Capture the cell that displays the provided text and extract its [x, y] central coordinate. 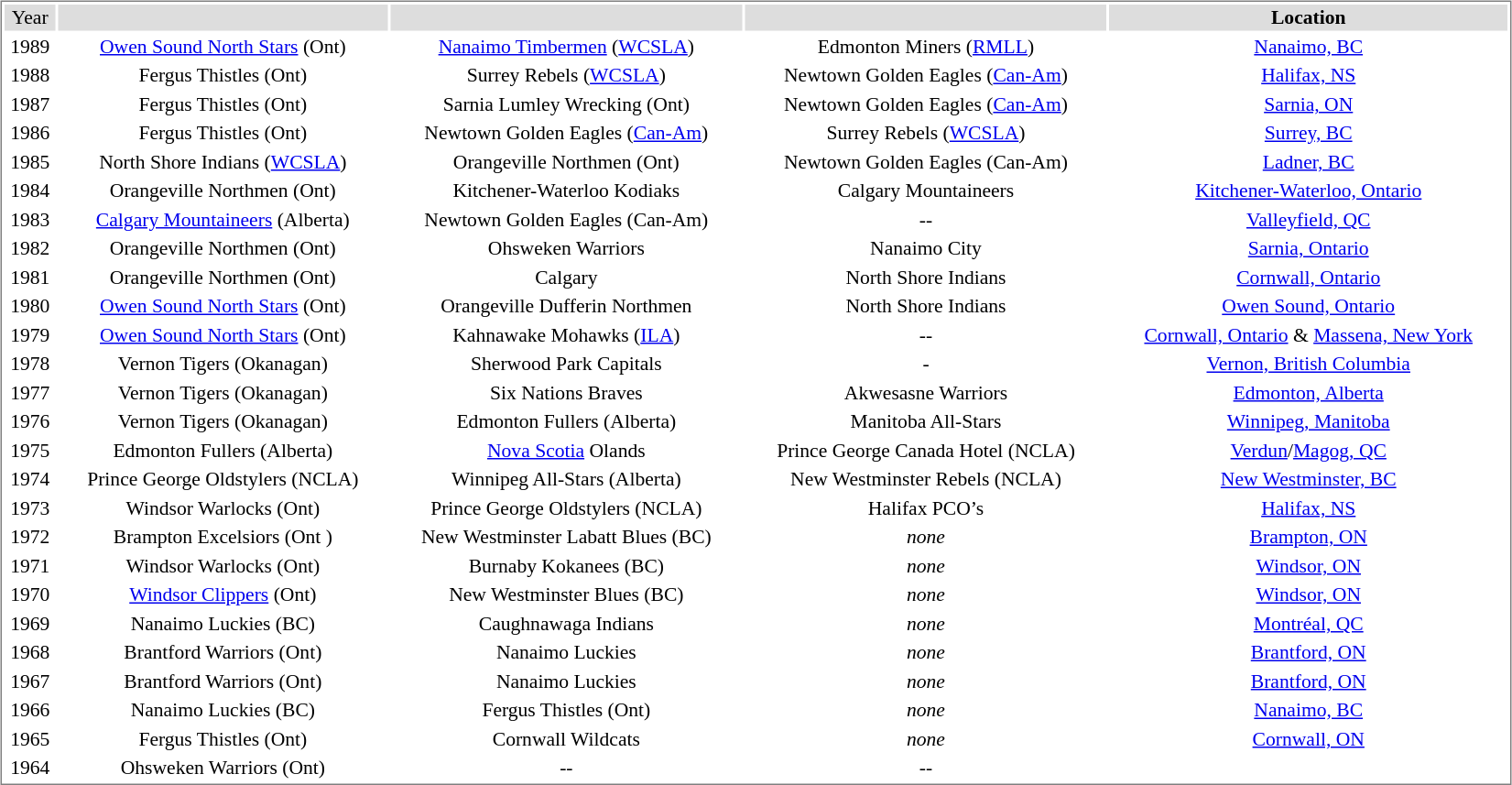
New Westminster, BC [1308, 479]
Calgary Mountaineers (Alberta) [223, 220]
Nova Scotia Olands [566, 451]
1974 [29, 479]
Valleyfield, QC [1308, 220]
Prince George Canada Hotel (NCLA) [927, 451]
Location [1308, 17]
1968 [29, 652]
1986 [29, 133]
1969 [29, 623]
Winnipeg, Manitoba [1308, 421]
1973 [29, 507]
1983 [29, 220]
1989 [29, 46]
Caughnawaga Indians [566, 623]
Kitchener-Waterloo, Ontario [1308, 191]
1984 [29, 191]
1981 [29, 277]
Akwesasne Warriors [927, 392]
Nanaimo Timbermen (WCSLA) [566, 46]
Calgary Mountaineers [927, 191]
1977 [29, 392]
Cornwall, Ontario & Massena, New York [1308, 335]
New Westminster Labatt Blues (BC) [566, 537]
Burnaby Kokanees (BC) [566, 566]
New Westminster Rebels (NCLA) [927, 479]
1979 [29, 335]
Vernon, British Columbia [1308, 364]
Sherwood Park Capitals [566, 364]
Ladner, BC [1308, 161]
1967 [29, 681]
1965 [29, 738]
Cornwall, ON [1308, 738]
1964 [29, 768]
Montréal, QC [1308, 623]
1987 [29, 104]
Manitoba All-Stars [927, 421]
1976 [29, 421]
1975 [29, 451]
1978 [29, 364]
Year [29, 17]
1980 [29, 306]
Halifax PCO’s [927, 507]
Calgary [566, 277]
Sarnia, ON [1308, 104]
Sarnia, Ontario [1308, 248]
Ohsweken Warriors (Ont) [223, 768]
Cornwall, Ontario [1308, 277]
1982 [29, 248]
New Westminster Blues (BC) [566, 594]
1985 [29, 161]
1966 [29, 710]
1972 [29, 537]
1970 [29, 594]
Winnipeg All-Stars (Alberta) [566, 479]
- [927, 364]
Nanaimo City [927, 248]
Edmonton, Alberta [1308, 392]
Windsor Clippers (Ont) [223, 594]
Kahnawake Mohawks (ILA) [566, 335]
1988 [29, 75]
Brampton, ON [1308, 537]
1971 [29, 566]
Orangeville Dufferin Northmen [566, 306]
Verdun/Magog, QC [1308, 451]
Brampton Excelsiors (Ont ) [223, 537]
Kitchener-Waterloo Kodiaks [566, 191]
Ohsweken Warriors [566, 248]
North Shore Indians (WCSLA) [223, 161]
Cornwall Wildcats [566, 738]
Six Nations Braves [566, 392]
Owen Sound, Ontario [1308, 306]
Sarnia Lumley Wrecking (Ont) [566, 104]
Surrey, BC [1308, 133]
Edmonton Miners (RMLL) [927, 46]
